Pinpoint the cell where the given text exists, returning its (X, Y) midpoint coordinate. 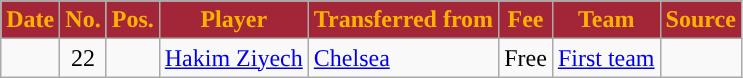
Free (526, 58)
Pos. (132, 20)
Team (606, 20)
Source (700, 20)
First team (606, 58)
Transferred from (403, 20)
Date (30, 20)
Hakim Ziyech (234, 58)
No. (83, 20)
22 (83, 58)
Fee (526, 20)
Chelsea (403, 58)
Player (234, 20)
